From the cell containing the given text, extract its center point as (x, y) coordinate. 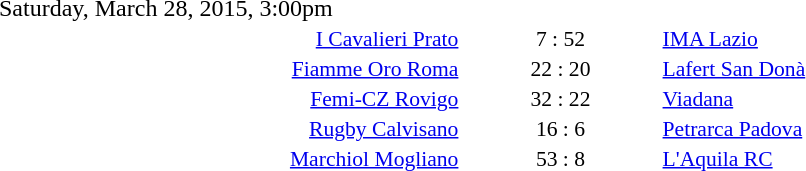
22 : 20 (560, 68)
16 : 6 (560, 128)
32 : 22 (560, 98)
7 : 52 (560, 38)
